Return the (X, Y) coordinate for the center point of the cell that contains the specified text.  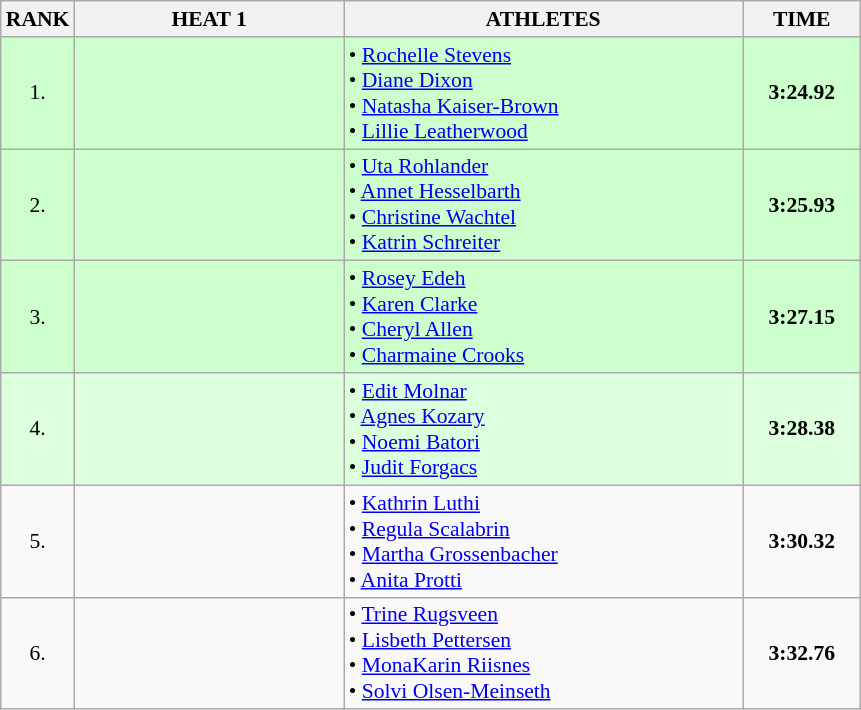
3:28.38 (802, 429)
• Kathrin Luthi• Regula Scalabrin• Martha Grossenbacher• Anita Protti (544, 541)
RANK (38, 19)
3:27.15 (802, 317)
3:24.92 (802, 93)
• Rochelle Stevens• Diane Dixon• Natasha Kaiser-Brown• Lillie Leatherwood (544, 93)
• Edit Molnar• Agnes Kozary• Noemi Batori• Judit Forgacs (544, 429)
2. (38, 205)
3:32.76 (802, 653)
• Uta Rohlander• Annet Hesselbarth• Christine Wachtel• Katrin Schreiter (544, 205)
3. (38, 317)
5. (38, 541)
4. (38, 429)
ATHLETES (544, 19)
3:25.93 (802, 205)
TIME (802, 19)
HEAT 1 (208, 19)
1. (38, 93)
3:30.32 (802, 541)
• Trine Rugsveen• Lisbeth Pettersen• MonaKarin Riisnes• Solvi Olsen-Meinseth (544, 653)
6. (38, 653)
• Rosey Edeh• Karen Clarke• Cheryl Allen• Charmaine Crooks (544, 317)
